Scan for the cell matching the given text and deliver its (x, y) coordinate at center. 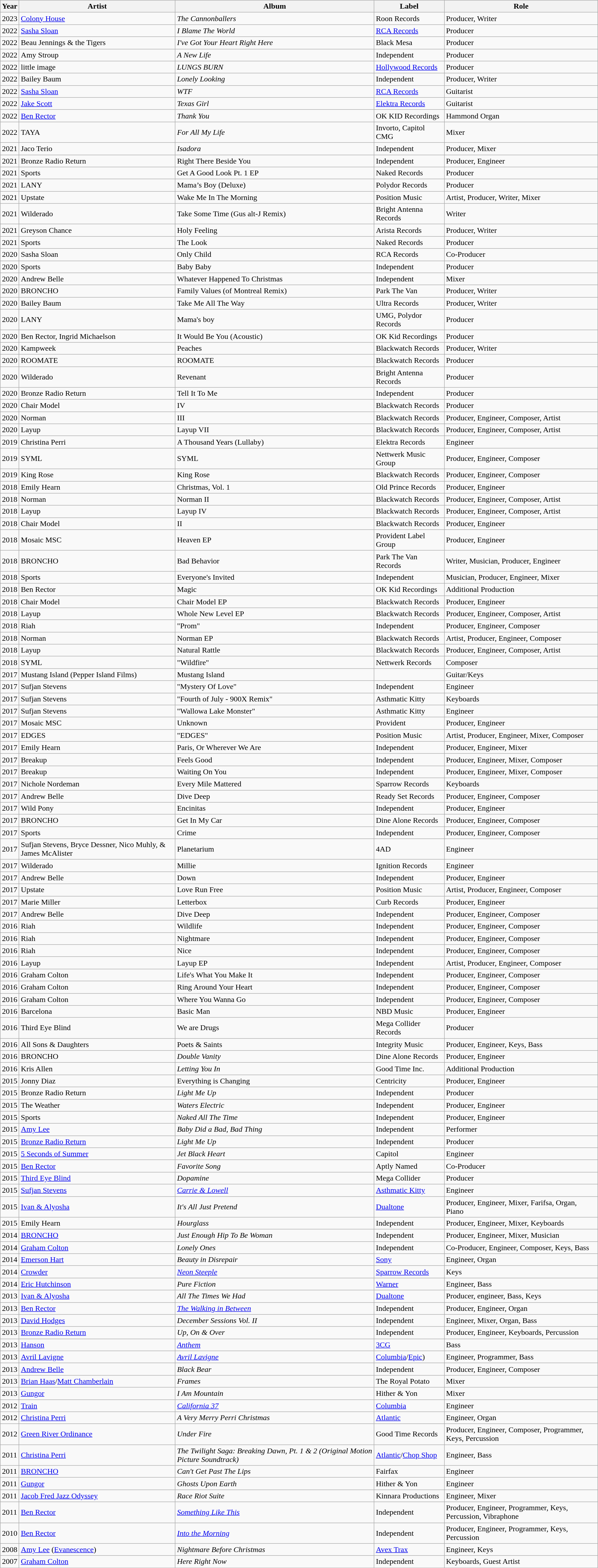
Crowder (97, 1272)
Naked All The Time (275, 1117)
Label (409, 6)
Producer, Engineer, Keys, Bass (521, 1044)
UMG, Polydor Records (409, 319)
Nightmare (275, 938)
Writer, Musician, Producer, Engineer (521, 561)
Family Values (of Montreal Remix) (275, 291)
Good Time Records (409, 1434)
Jet Black Heart (275, 1154)
Magic (275, 589)
Musician, Producer, Engineer, Mixer (521, 577)
Frames (275, 1381)
All Sons & Daughters (97, 1044)
Provident (409, 723)
California 37 (275, 1406)
Sufjan Stevens, Bryce Dessner, Nico Muhly, & James McAlister (97, 849)
A New Life (275, 55)
Ignition Records (409, 866)
Peaches (275, 348)
Take Me All The Way (275, 303)
Engineer, Keys (521, 1549)
Train (97, 1406)
Producer, Engineer, Programmer, Keys, Percussion, Vibraphone (521, 1512)
WTF (275, 91)
Amy Stroup (97, 55)
Arista Records (409, 230)
Wake Me In The Morning (275, 197)
Planetarium (275, 849)
Nettwerk Music Group (409, 459)
Ready Set Records (409, 796)
Nightmare Before Christmas (275, 1549)
Producer, Engineer, Organ (521, 1308)
Barcelona (97, 1012)
Everyone's Invited (275, 577)
Jonny Diaz (97, 1081)
Ultra Records (409, 303)
Letting You In (275, 1069)
Every Mile Mattered (275, 784)
Nichole Nordeman (97, 784)
Carrie & Lowell (275, 1190)
Wildlife (275, 926)
Producer, Engineer, Mixer, Keyboards (521, 1223)
Year (10, 6)
Thank You (275, 116)
The Royal Potato (409, 1381)
EDGES (97, 735)
Basic Man (275, 1012)
Producer, Engineer, Keyboards, Percussion (521, 1333)
Integrity Music (409, 1044)
Invorto, Capitol CMG (409, 132)
Just Enough Hip To Be Woman (275, 1235)
Centricity (409, 1081)
It's All Just Pretend (275, 1207)
Something Like This (275, 1512)
2010 (10, 1533)
Producer, Engineer, Mixer (521, 747)
Letterbox (275, 902)
Baby Did a Bad, Bad Thing (275, 1129)
Waiting On You (275, 772)
"EDGES" (275, 735)
Jaco Terio (97, 149)
Anthem (275, 1345)
Mustang Island (Pepper Island Films) (97, 675)
Mama's boy (275, 319)
Ghosts Upon Earth (275, 1484)
We are Drugs (275, 1028)
Artist, Producer, Writer, Mixer (521, 197)
Nettwerk Records (409, 662)
Get A Good Look Pt. 1 EP (275, 173)
Producer, Mixer (521, 149)
III (275, 418)
Beau Jennings & the Tigers (97, 43)
Ben Rector, Ingrid Michaelson (97, 336)
Layup IV (275, 511)
Atlantic (409, 1418)
Aptly Named (409, 1166)
Old Prince Records (409, 487)
Where You Wanna Go (275, 999)
Capitol (409, 1154)
The Cannonballers (275, 19)
Ring Around Your Heart (275, 987)
Feels Good (275, 760)
Whatever Happened To Christmas (275, 279)
Provident Label Group (409, 540)
Crime (275, 833)
2007 (10, 1562)
Beauty in Disrepair (275, 1260)
Whole New Level EP (275, 614)
"Wallowa Lake Monster" (275, 711)
Nice (275, 951)
A Thousand Years (Lullaby) (275, 442)
Lonely Ones (275, 1248)
Can't Get Past The Lips (275, 1472)
The Walking in Between (275, 1308)
Wild Pony (97, 808)
Race Riot Suite (275, 1496)
II (275, 524)
Mustang Island (275, 675)
Polydor Records (409, 185)
I Am Mountain (275, 1393)
Good Time Inc. (409, 1069)
I Blame The World (275, 31)
Everything is Changing (275, 1081)
I've Got Your Heart Right Here (275, 43)
Keyboards, Guest Artist (521, 1562)
Isadora (275, 149)
Norman II (275, 499)
Mega Collider (409, 1178)
Neon Steeple (275, 1272)
Here Right Now (275, 1562)
Baby Baby (275, 267)
December Sessions Vol. II (275, 1320)
All The Times We Had (275, 1296)
Millie (275, 866)
Bad Behavior (275, 561)
Layup VII (275, 430)
Hourglass (275, 1223)
LUNGS BURN (275, 67)
Emerson Hart (97, 1260)
David Hodges (97, 1320)
Mega Collider Records (409, 1028)
Engineer, Programmer, Bass (521, 1357)
Atlantic/Chop Shop (409, 1455)
Composer (521, 662)
Black Mesa (409, 43)
"Prom" (275, 626)
Dopamine (275, 1178)
Producer, Engineer, Mixer, Farifsa, Organ, Piano (521, 1207)
For All My Life (275, 132)
Get In My Car (275, 821)
Mama’s Boy (Deluxe) (275, 185)
Natural Rattle (275, 650)
Waters Electric (275, 1105)
"Wildfire" (275, 662)
Revenant (275, 377)
5 Seconds of Summer (97, 1154)
Producer, Engineer, Mixer, Musician (521, 1235)
Encinitas (275, 808)
Down (275, 878)
2008 (10, 1549)
Heaven EP (275, 540)
Jacob Fred Jazz Odyssey (97, 1496)
IV (275, 406)
Engineer, Mixer (521, 1496)
Up, On & Over (275, 1333)
Chair Model EP (275, 601)
Brian Haas/Matt Chamberlain (97, 1381)
Producer, engineer, Bass, Keys (521, 1296)
2023 (10, 19)
Under Fire (275, 1434)
Hammond Organ (521, 116)
Jake Scott (97, 103)
Columbia/Epic) (409, 1357)
"Mystery Of Love" (275, 687)
Co-Producer, Engineer, Composer, Keys, Bass (521, 1248)
Double Vanity (275, 1057)
Warner (409, 1284)
Kinnara Productions (409, 1496)
Kris Allen (97, 1069)
Avex Trax (409, 1549)
It Would Be You (Acoustic) (275, 336)
Producer, Engineer, Programmer, Keys, Percussion (521, 1533)
Right There Beside You (275, 161)
Amy Lee (Evanescence) (97, 1549)
TAYA (97, 132)
NBD Music (409, 1012)
Love Run Free (275, 890)
Colony House (97, 19)
Roon Records (409, 19)
Keys (521, 1272)
OK KID Recordings (409, 116)
Artist (97, 6)
Hollywood Records (409, 67)
Greyson Chance (97, 230)
Guitar/Keys (521, 675)
Bass (521, 1345)
Marie Miller (97, 902)
Columbia (409, 1406)
Curb Records (409, 902)
Writer (521, 214)
Norman EP (275, 638)
Sony (409, 1260)
Holy Feeling (275, 230)
Park The Van Records (409, 561)
A Very Merry Perri Christmas (275, 1418)
Unknown (275, 723)
Producer, Engineer, Composer, Programmer, Keys, Percussion (521, 1434)
3CG (409, 1345)
Kampweek (97, 348)
Favorite Song (275, 1166)
little image (97, 67)
Black Bear (275, 1369)
Poets & Saints (275, 1044)
Paris, Or Wherever We Are (275, 747)
4AD (409, 849)
Park The Van (409, 291)
The Weather (97, 1105)
Into the Morning (275, 1533)
Role (521, 6)
Performer (521, 1129)
Only Child (275, 255)
Christmas, Vol. 1 (275, 487)
Layup EP (275, 963)
Texas Girl (275, 103)
Artist, Producer, Engineer, Mixer, Composer (521, 735)
Life's What You Make It (275, 975)
Take Some Time (Gus alt-J Remix) (275, 214)
The Twilight Saga: Breaking Dawn, Pt. 1 & 2 (Original Motion Picture Soundtrack) (275, 1455)
Tell It To Me (275, 394)
Engineer, Mixer, Organ, Bass (521, 1320)
Lonely Looking (275, 79)
Eric Hutchinson (97, 1284)
Album (275, 6)
The Look (275, 242)
Amy Lee (97, 1129)
Pure Fiction (275, 1284)
Hanson (97, 1345)
"Fourth of July - 900X Remix" (275, 699)
Green River Ordinance (97, 1434)
Fairfax (409, 1472)
